Return the (X, Y) coordinate for the center point of the cell that contains the specified text.  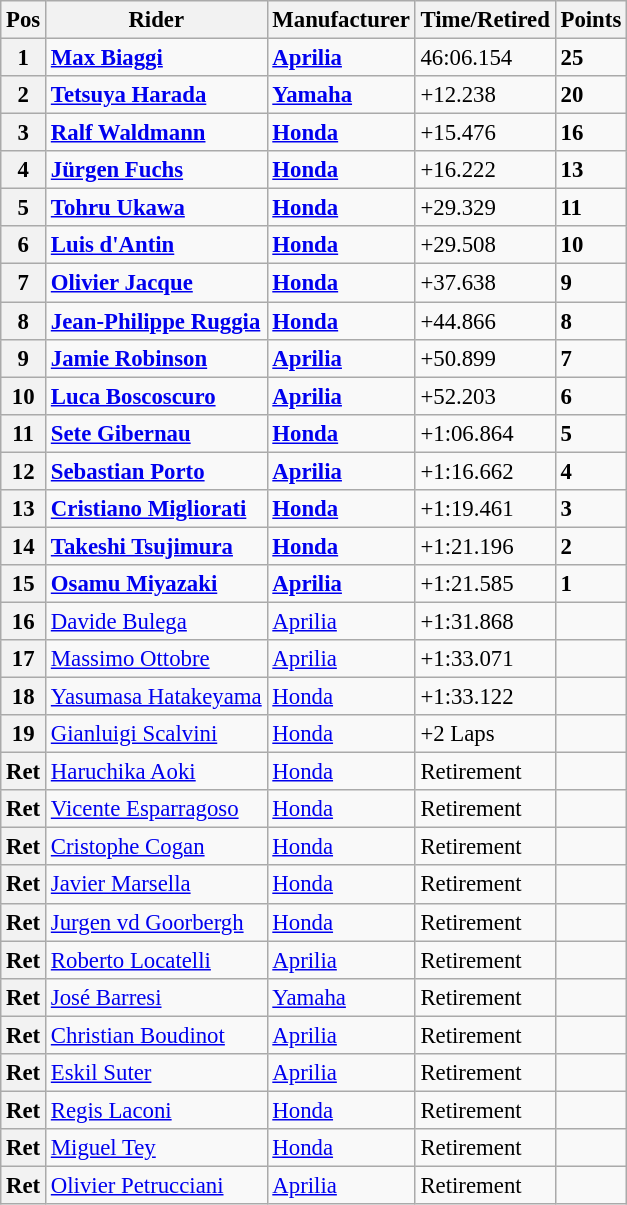
+1:16.662 (485, 471)
Tetsuya Harada (156, 95)
Osamu Miyazaki (156, 584)
+29.329 (485, 208)
+1:21.196 (485, 546)
Ralf Waldmann (156, 133)
Sete Gibernau (156, 433)
Olivier Jacque (156, 283)
Vicente Esparragoso (156, 809)
15 (24, 584)
José Barresi (156, 997)
+1:33.122 (485, 697)
Gianluigi Scalvini (156, 734)
Olivier Petrucciani (156, 1185)
Jamie Robinson (156, 358)
+29.508 (485, 245)
Miguel Tey (156, 1148)
+44.866 (485, 321)
+1:31.868 (485, 621)
Sebastian Porto (156, 471)
Eskil Suter (156, 1073)
Takeshi Tsujimura (156, 546)
Manufacturer (341, 20)
+37.638 (485, 283)
19 (24, 734)
25 (590, 58)
+2 Laps (485, 734)
+52.203 (485, 396)
Max Biaggi (156, 58)
Tohru Ukawa (156, 208)
Davide Bulega (156, 621)
+15.476 (485, 133)
12 (24, 471)
Rider (156, 20)
+1:21.585 (485, 584)
Luca Boscoscuro (156, 396)
Time/Retired (485, 20)
Roberto Locatelli (156, 960)
46:06.154 (485, 58)
14 (24, 546)
+1:06.864 (485, 433)
17 (24, 659)
Massimo Ottobre (156, 659)
Pos (24, 20)
Cristophe Cogan (156, 847)
Yasumasa Hatakeyama (156, 697)
Jurgen vd Goorbergh (156, 922)
+1:33.071 (485, 659)
20 (590, 95)
Regis Laconi (156, 1110)
Points (590, 20)
Jean-Philippe Ruggia (156, 321)
18 (24, 697)
+50.899 (485, 358)
Haruchika Aoki (156, 772)
Christian Boudinot (156, 1035)
+16.222 (485, 170)
Cristiano Migliorati (156, 509)
Luis d'Antin (156, 245)
+1:19.461 (485, 509)
+12.238 (485, 95)
Javier Marsella (156, 885)
Jürgen Fuchs (156, 170)
